Determine the (x, y) coordinate at the center of the cell enclosing the given text.  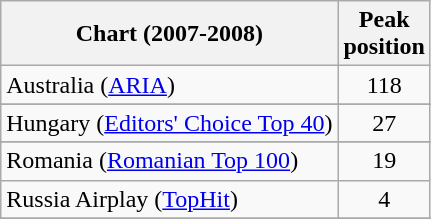
Russia Airplay (TopHit) (170, 199)
Australia (ARIA) (170, 85)
Hungary (Editors' Choice Top 40) (170, 123)
4 (384, 199)
27 (384, 123)
Romania (Romanian Top 100) (170, 161)
19 (384, 161)
118 (384, 85)
Peakposition (384, 34)
Chart (2007-2008) (170, 34)
